From the cell containing the given text, extract its center point as [x, y] coordinate. 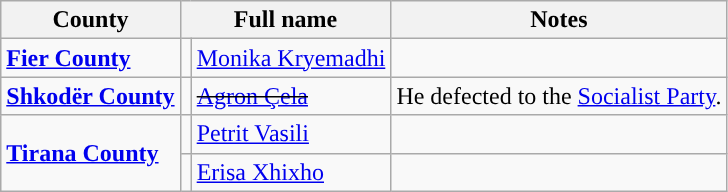
Full name [286, 20]
He defected to the Socialist Party. [559, 96]
Erisa Xhixho [291, 172]
Shkodër County [90, 96]
Notes [559, 20]
County [90, 20]
Tirana County [90, 153]
Petrit Vasili [291, 134]
Fier County [90, 58]
Agron Çela [291, 96]
Monika Kryemadhi [291, 58]
